Return the [x, y] coordinate for the center point of the cell that contains the specified text.  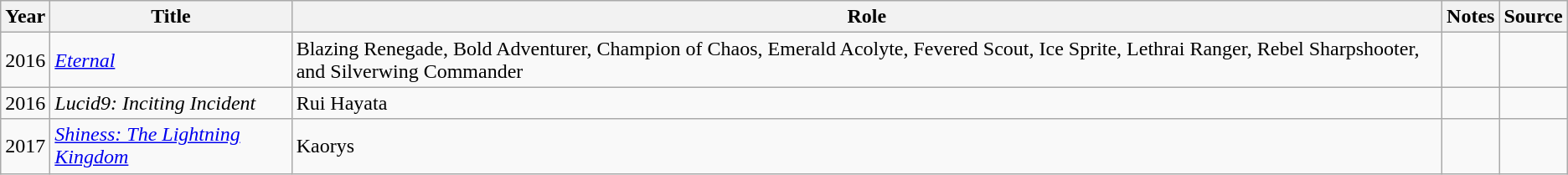
2017 [25, 146]
Lucid9: Inciting Incident [171, 103]
Notes [1471, 17]
Eternal [171, 60]
Shiness: The Lightning Kingdom [171, 146]
Title [171, 17]
Role [866, 17]
Source [1533, 17]
Rui Hayata [866, 103]
Kaorys [866, 146]
Year [25, 17]
